Find where the given text appears and provide that cell's center as [X, Y] coordinate. 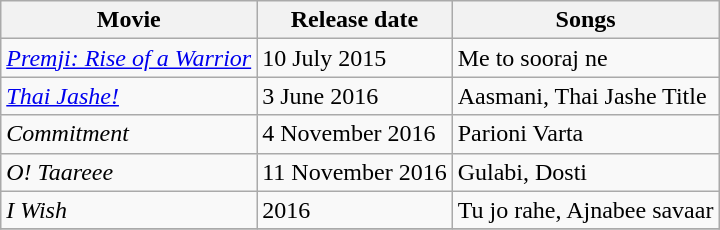
2016 [354, 210]
11 November 2016 [354, 172]
3 June 2016 [354, 96]
Commitment [129, 134]
Me to sooraj ne [586, 58]
Songs [586, 20]
O! Taareee [129, 172]
Tu jo rahe, Ajnabee savaar [586, 210]
Movie [129, 20]
I Wish [129, 210]
Aasmani, Thai Jashe Title [586, 96]
Thai Jashe! [129, 96]
Release date [354, 20]
Parioni Varta [586, 134]
Gulabi, Dosti [586, 172]
10 July 2015 [354, 58]
4 November 2016 [354, 134]
Premji: Rise of a Warrior [129, 58]
